Return the [x, y] coordinate for the center point of the cell that contains the specified text.  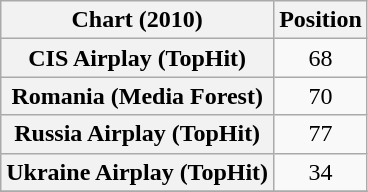
CIS Airplay (TopHit) [138, 58]
68 [321, 58]
70 [321, 96]
Romania (Media Forest) [138, 96]
34 [321, 172]
Position [321, 20]
Chart (2010) [138, 20]
Russia Airplay (TopHit) [138, 134]
77 [321, 134]
Ukraine Airplay (TopHit) [138, 172]
